Return [x, y] of the center of cell containing provided text 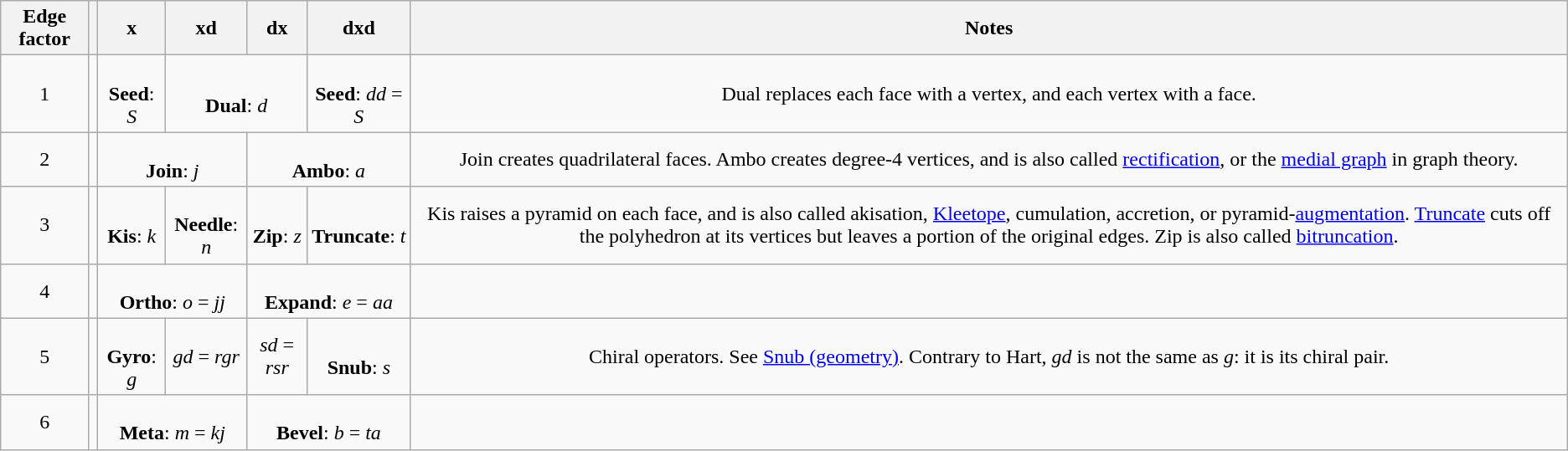
x [132, 28]
Chiral operators. See Snub (geometry). Contrary to Hart, gd is not the same as g: it is its chiral pair. [988, 356]
dxd [358, 28]
Dual: d [236, 94]
4 [45, 291]
Kis: k [132, 225]
Ambo: a [328, 159]
Needle: n [206, 225]
Dual replaces each face with a vertex, and each vertex with a face. [988, 94]
Ortho: o = jj [173, 291]
3 [45, 225]
gd = rgr [206, 356]
Edge factor [45, 28]
Seed: dd = S [358, 94]
Snub: s [358, 356]
sd = rsr [277, 356]
1 [45, 94]
Gyro: g [132, 356]
Join: j [173, 159]
xd [206, 28]
2 [45, 159]
dx [277, 28]
Notes [988, 28]
Join creates quadrilateral faces. Ambo creates degree-4 vertices, and is also called rectification, or the medial graph in graph theory. [988, 159]
Expand: e = aa [328, 291]
Bevel: b = ta [328, 422]
Meta: m = kj [173, 422]
Zip: z [277, 225]
Seed: S [132, 94]
6 [45, 422]
Truncate: t [358, 225]
5 [45, 356]
